Identify which cell holds the provided text, then report its [X, Y] central coordinate. 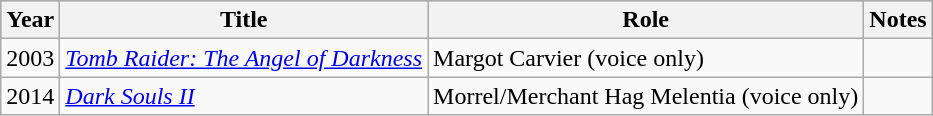
Year [30, 20]
Margot Carvier (voice only) [646, 58]
Morrel/Merchant Hag Melentia (voice only) [646, 96]
2003 [30, 58]
Dark Souls II [244, 96]
Tomb Raider: The Angel of Darkness [244, 58]
Title [244, 20]
Notes [898, 20]
Role [646, 20]
2014 [30, 96]
